Identify which cell holds the provided text, then report its (x, y) central coordinate. 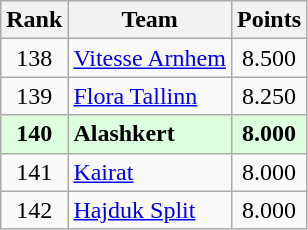
Kairat (150, 172)
Points (268, 20)
Alashkert (150, 134)
139 (34, 96)
Hajduk Split (150, 210)
141 (34, 172)
Team (150, 20)
8.250 (268, 96)
8.500 (268, 58)
Rank (34, 20)
Vitesse Arnhem (150, 58)
Flora Tallinn (150, 96)
142 (34, 210)
140 (34, 134)
138 (34, 58)
